Provide the (X, Y) coordinate of the cell's center where the given text is located.  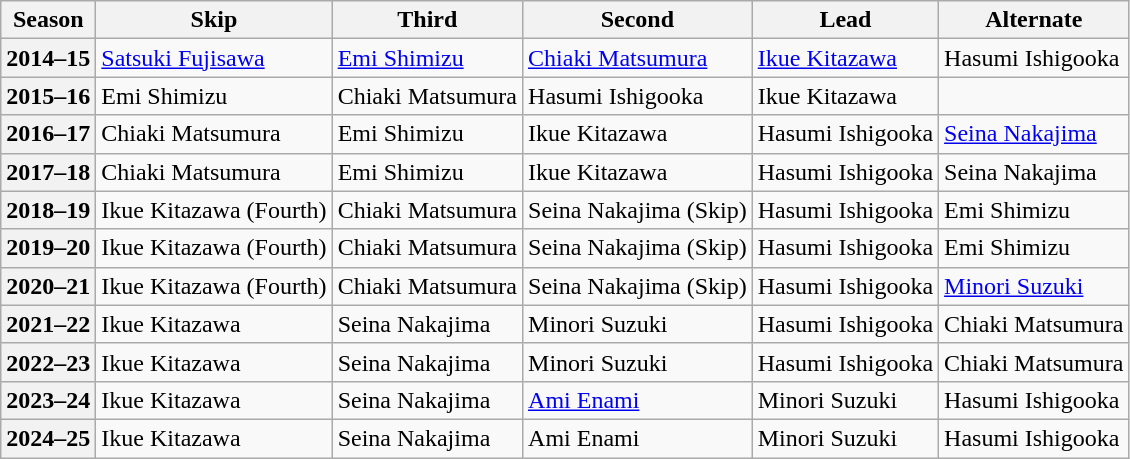
2024–25 (48, 438)
2015–16 (48, 96)
Lead (845, 20)
2014–15 (48, 58)
Satsuki Fujisawa (214, 58)
Third (427, 20)
2016–17 (48, 134)
Skip (214, 20)
2022–23 (48, 362)
2020–21 (48, 286)
2021–22 (48, 324)
2023–24 (48, 400)
2017–18 (48, 172)
Season (48, 20)
2019–20 (48, 248)
2018–19 (48, 210)
Second (638, 20)
Alternate (1034, 20)
